From the cell containing the given text, extract its center point as (x, y) coordinate. 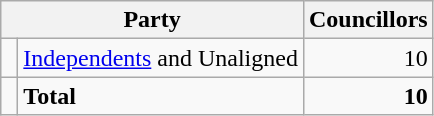
Total (161, 96)
Party (152, 20)
Councillors (368, 20)
Independents and Unaligned (161, 58)
